Determine the (x, y) coordinate at the center of the cell enclosing the given text.  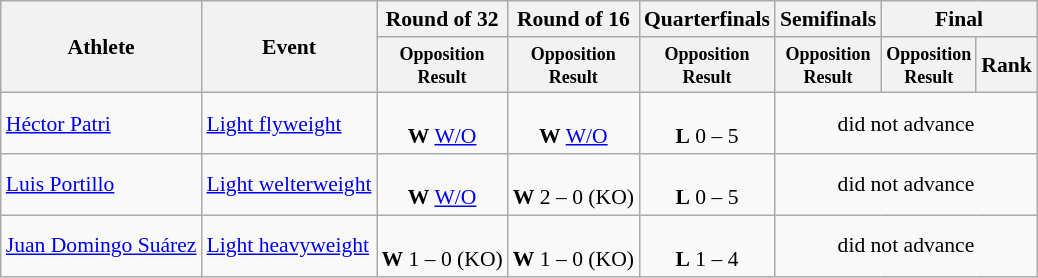
Héctor Patri (102, 124)
Round of 32 (442, 19)
Juan Domingo Suárez (102, 246)
Final (959, 19)
L 1 – 4 (707, 246)
Light heavyweight (290, 246)
Light welterweight (290, 184)
W 2 – 0 (KO) (574, 184)
Light flyweight (290, 124)
Round of 16 (574, 19)
Athlete (102, 47)
Event (290, 47)
Rank (1006, 65)
Luis Portillo (102, 184)
Quarterfinals (707, 19)
Semifinals (828, 19)
